Find where the given text appears and provide that cell's center as [x, y] coordinate. 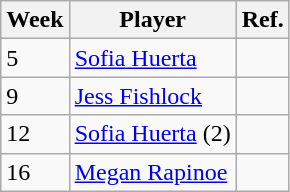
Player [152, 20]
Ref. [262, 20]
Jess Fishlock [152, 96]
5 [35, 58]
Sofia Huerta [152, 58]
Sofia Huerta (2) [152, 134]
Megan Rapinoe [152, 172]
12 [35, 134]
Week [35, 20]
9 [35, 96]
16 [35, 172]
